Pinpoint the cell where the given text exists, returning its [X, Y] midpoint coordinate. 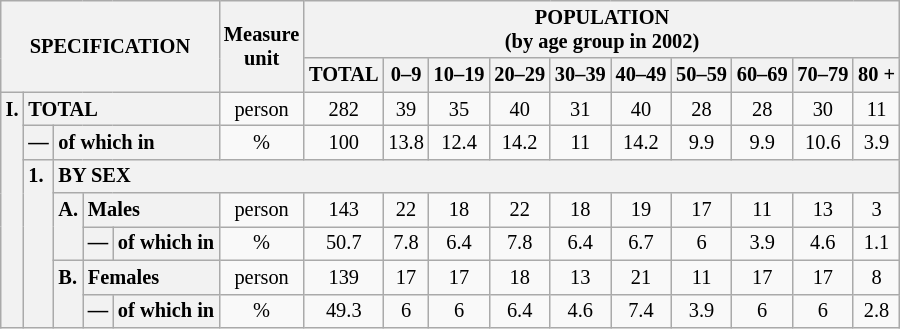
70–79 [824, 75]
6.7 [642, 243]
8 [876, 277]
31 [580, 109]
139 [344, 277]
30 [824, 109]
Measure unit [262, 46]
60–69 [762, 75]
BY SEX [477, 176]
143 [344, 210]
SPECIFICATION [110, 46]
13.8 [406, 142]
POPULATION (by age group in 2002) [602, 29]
1. [38, 243]
100 [344, 142]
30–39 [580, 75]
49.3 [344, 311]
50–59 [702, 75]
2.8 [876, 311]
282 [344, 109]
50.7 [344, 243]
35 [460, 109]
Females [151, 277]
A. [68, 226]
I. [12, 210]
B. [68, 294]
7.4 [642, 311]
10–19 [460, 75]
40–49 [642, 75]
21 [642, 277]
20–29 [520, 75]
0–9 [406, 75]
Males [151, 210]
39 [406, 109]
19 [642, 210]
12.4 [460, 142]
80 + [876, 75]
10.6 [824, 142]
3 [876, 210]
1.1 [876, 243]
